Return the (x, y) coordinate for the center point of the cell that contains the specified text.  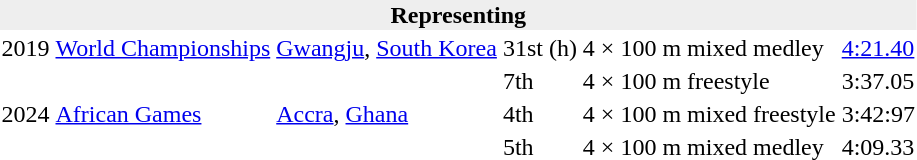
4 × 100 m freestyle (709, 81)
4:21.40 (878, 48)
Gwangju, South Korea (387, 48)
4 × 100 m mixed freestyle (709, 114)
4 × 100 m mixed medley (709, 48)
Representing (458, 15)
31st (h) (540, 48)
7th (540, 81)
3:42:97 (878, 114)
3:37.05 (878, 81)
2019 (26, 48)
4th (540, 114)
World Championships (163, 48)
